Locate the cell with the specified text and output its [x, y] center coordinate. 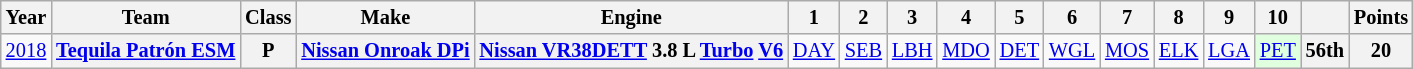
PET [1278, 51]
2018 [26, 51]
4 [966, 17]
Tequila Patrón ESM [146, 51]
LGA [1229, 51]
1 [814, 17]
3 [912, 17]
ELK [1178, 51]
Make [385, 17]
DAY [814, 51]
8 [1178, 17]
MDO [966, 51]
6 [1072, 17]
7 [1127, 17]
Class [268, 17]
10 [1278, 17]
20 [1381, 51]
SEB [864, 51]
Team [146, 17]
Engine [632, 17]
Year [26, 17]
MOS [1127, 51]
Points [1381, 17]
9 [1229, 17]
5 [1020, 17]
WGL [1072, 51]
56th [1325, 51]
LBH [912, 51]
2 [864, 17]
P [268, 51]
Nissan Onroak DPi [385, 51]
DET [1020, 51]
Nissan VR38DETT 3.8 L Turbo V6 [632, 51]
